Output the (X, Y) coordinate of the center of the cell containing the given text.  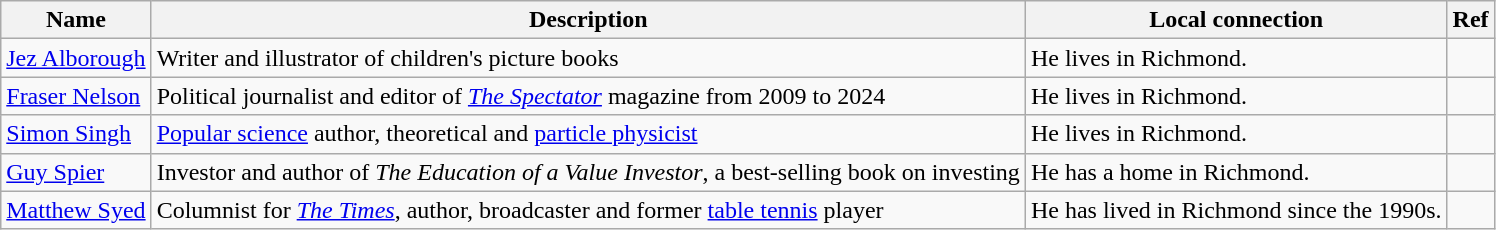
He has a home in Richmond. (1236, 172)
Jez Alborough (76, 58)
Writer and illustrator of children's picture books (588, 58)
He has lived in Richmond since the 1990s. (1236, 210)
Description (588, 20)
Investor and author of The Education of a Value Investor, a best-selling book on investing (588, 172)
Matthew Syed (76, 210)
Political journalist and editor of The Spectator magazine from 2009 to 2024 (588, 96)
Local connection (1236, 20)
Guy Spier (76, 172)
Fraser Nelson (76, 96)
Popular science author, theoretical and particle physicist (588, 134)
Ref (1470, 20)
Name (76, 20)
Simon Singh (76, 134)
Columnist for The Times, author, broadcaster and former table tennis player (588, 210)
